Return the (X, Y) coordinate for the center point of the cell that contains the specified text.  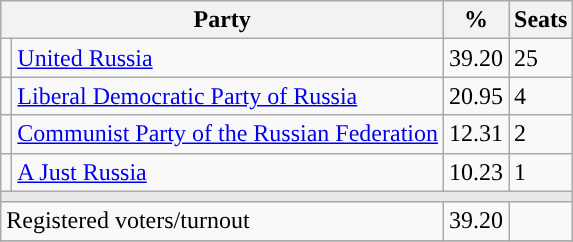
A Just Russia (228, 172)
Registered voters/turnout (222, 221)
12.31 (476, 134)
Seats (541, 20)
Party (222, 20)
% (476, 20)
10.23 (476, 172)
United Russia (228, 58)
4 (541, 96)
Communist Party of the Russian Federation (228, 134)
Liberal Democratic Party of Russia (228, 96)
1 (541, 172)
25 (541, 58)
2 (541, 134)
20.95 (476, 96)
